Find where the given text appears and provide that cell's center as (X, Y) coordinate. 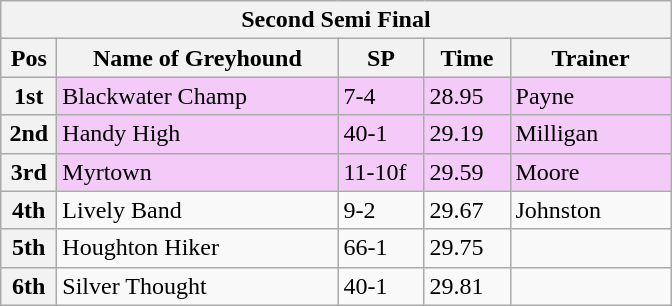
5th (29, 248)
29.75 (467, 248)
Handy High (198, 134)
Payne (590, 96)
4th (29, 210)
Time (467, 58)
Lively Band (198, 210)
3rd (29, 172)
Second Semi Final (336, 20)
Trainer (590, 58)
Myrtown (198, 172)
29.67 (467, 210)
7-4 (381, 96)
Moore (590, 172)
Name of Greyhound (198, 58)
11-10f (381, 172)
Pos (29, 58)
Houghton Hiker (198, 248)
Blackwater Champ (198, 96)
1st (29, 96)
Johnston (590, 210)
6th (29, 286)
Silver Thought (198, 286)
2nd (29, 134)
29.19 (467, 134)
28.95 (467, 96)
SP (381, 58)
66-1 (381, 248)
29.59 (467, 172)
9-2 (381, 210)
Milligan (590, 134)
29.81 (467, 286)
